Detect which cell encompasses the target text, then output its (x, y) center coordinate. 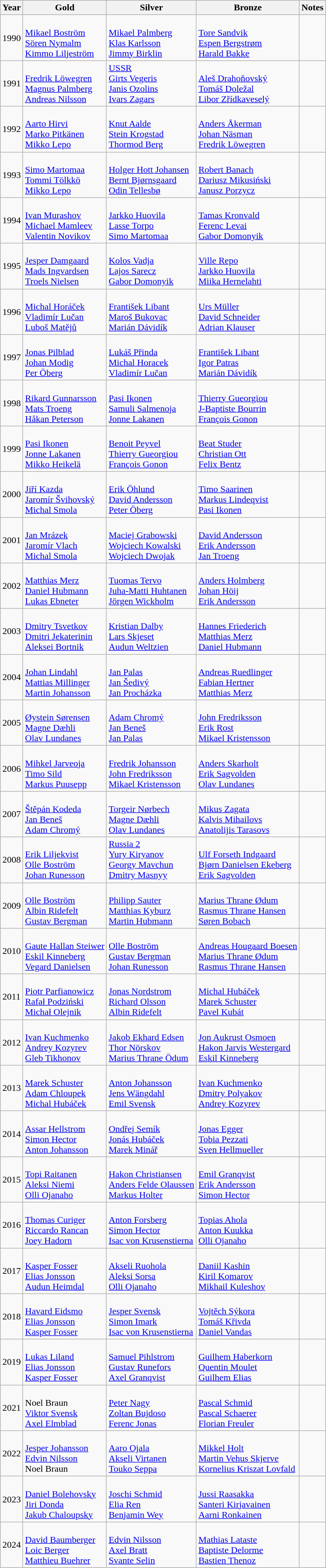
Notes (312, 8)
Benoit PeyvelThierry GueorgiouFrançois Gonon (151, 449)
Emil GranqvistErik AnderssonSimon Hector (248, 1179)
2009 (12, 905)
John FredrikssonErik RostMikael Kristensson (248, 723)
2007 (12, 814)
Urs MüllerDavid SchneiderAdrian Klauser (248, 311)
2006 (12, 769)
David BaumbergerLoic Berger Matthieu Buehrer (65, 1545)
Jon Aukrust OsmoenHakon Jarvis WestergardEskil Kinneberg (248, 1043)
Mathias LatasteBaptiste DelormeBastien Thenoz (248, 1545)
Topi RaitanenAleksi NiemiOlli Ojanaho (65, 1179)
Matthias MerzDaniel HubmannLukas Ebneter (65, 586)
Kasper FosserElias JonssonAudun Heimdal (65, 1271)
Lukas LilandElias JonssonKasper Fosser (65, 1362)
Tore SandvikEspen BergstrømHarald Bakke (248, 38)
Noel BraunViktor SvenskAxel Elmblad (65, 1408)
Mikael BoströmSören NymalmKimmo Liljeström (65, 38)
Øystein SørensenMagne DæhliOlav Lundanes (65, 723)
Jesper JohanssonEdvin NilssonNoel Braun (65, 1454)
2011 (12, 996)
Johan LindahlMattias MillingerMartin Johansson (65, 677)
Marek SchusterAdam ChloupekMichal Hubáček (65, 1088)
Andreas Hougaard BoesenMarius Thrane ØdumRasmus Thrane Hansen (248, 951)
Mikus ZagataKalvis MihailovsAnatolijis Tarasovs (248, 814)
Timo SaarinenMarkus LindeqvistPasi Ikonen (248, 494)
1996 (12, 311)
Jakob Ekhard EdsenThor NörskovMarius Thrane Ödum (151, 1043)
USSRGirts VegerisJanis OzolinsIvars Zagars (151, 84)
2019 (12, 1362)
Torgeir NørbechMagne DæhliOlav Lundanes (151, 814)
2008 (12, 860)
1999 (12, 449)
Ville RepoJarkko HuovilaMiika Hernelahti (248, 266)
Maciej GrabowskiWojciech KowalskiWojciech Dwojak (151, 540)
Adam ChromýJan BenešJan Palas (151, 723)
Beat StuderChristian OttFelix Bentz (248, 449)
Dmitry TsvetkovDmitri JekaterininAleksei Bortnik (65, 631)
Marius Thrane ØdumRasmus Thrane HansenSøren Bobach (248, 905)
2005 (12, 723)
Edvin NilssonAxel BrattSvante Selin (151, 1545)
Guilhem HaberkornQuentin MouletGuilhem Elias (248, 1362)
Simo MartomaaTommi TölkköMikko Lepo (65, 175)
Vojtěch SýkoraTomáš KřivdaDaniel Vandas (248, 1316)
Pasi IkonenSamuli SalmenojaJonne Lakanen (151, 403)
Daniel BolehovskyJiri DondaJakub Chaloupsky (65, 1499)
2016 (12, 1225)
Kristian DalbyLars SkjesetAudun Weltzien (151, 631)
Philipp SauterMatthias KyburzMartin Hubmann (151, 905)
1991 (12, 84)
2017 (12, 1271)
Aleš DrahoňovskýTomáš DoležalLibor Zřídkaveselý (248, 84)
Aarto HirviMarko PitkänenMikko Lepo (65, 129)
Erik ÖhlundDavid AnderssonPeter Öberg (151, 494)
Holger Hott JohansenBernt BjørnsgaardOdin Tellesbø (151, 175)
Akseli RuoholaAleksi SorsaOlli Ojanaho (151, 1271)
Anton JohanssonJens WängdahlEmil Svensk (151, 1088)
Jesper SvenskSimon ImarkIsac von Krusenstierna (151, 1316)
Ondřej SemíkJonás HubáčekMarek Minář (151, 1134)
2018 (12, 1316)
Ivan KuchmenkoDmitry PolyakovAndrey Kozyrev (248, 1088)
Pasi IkonenJonne LakanenMikko Heikelä (65, 449)
1998 (12, 403)
Olle BoströmAlbin RidefeltGustav Bergman (65, 905)
Havard EidsmoElias JonssonKasper Fosser (65, 1316)
Peter NagyZoltan BujdosoFerenc Jonas (151, 1408)
Hannes FriederichMatthias MerzDaniel Hubmann (248, 631)
Robert BanachDariusz MikusińskiJanusz Porzycz (248, 175)
Ulf Forseth IndgaardBjørn Danielsen EkebergErik Sagvolden (248, 860)
František LibantIgor PatrasMarián Dávidík (248, 357)
Tamas KronvaldFerenc LevaiGabor Domonyik (248, 220)
Anders SkarholtErik SagvoldenOlav Lundanes (248, 769)
Tuomas TervoJuha-Matti HuhtanenJörgen Wickholm (151, 586)
Thierry GueorgiouJ-Baptiste BourrinFrançois Gonon (248, 403)
Jonas EggerTobia PezzatiSven Hellmueller (248, 1134)
Kolos VadjaLajos SareczGabor Domonyik (151, 266)
2002 (12, 586)
Samuel PihlstromGustav RuneforsAxel Granqvist (151, 1362)
Andreas RuedlingerFabian HertnerMatthias Merz (248, 677)
Pascal SchmidPascal SchaererFlorian Freuler (248, 1408)
2024 (12, 1545)
1997 (12, 357)
Mikael PalmbergKlas KarlssonJimmy Birklin (151, 38)
Mikkel HoltMartin Vehus SkjerveKornelius Kriszat Lovfald (248, 1454)
2015 (12, 1179)
Rikard GunnarssonMats TroengHåkan Peterson (65, 403)
Jesper DamgaardMads IngvardsenTroels Nielsen (65, 266)
Gaute Hallan SteiwerEskil KinnebergVegard Danielsen (65, 951)
2001 (12, 540)
Anton ForsbergSimon HectorIsac von Krusenstierna (151, 1225)
2023 (12, 1499)
Michal HoráčekVladimír LučanLuboš Matějů (65, 311)
1990 (12, 38)
2022 (12, 1454)
Jan MrázekJaromír VlachMichal Smola (65, 540)
Jussi RaasakkaSanteri KirjavainenAarni Ronkainen (248, 1499)
1992 (12, 129)
Hakon ChristiansenAnders Felde OlaussenMarkus Holter (151, 1179)
Michal HubáčekMarek SchusterPavel Kubát (248, 996)
2010 (12, 951)
Bronze (248, 8)
Fredrik JohanssonJohn FredrikssonMikael Kristensson (151, 769)
David AnderssonErik AnderssonJan Troeng (248, 540)
1993 (12, 175)
Joschi Schmid Elia RenBenjamin Wey (151, 1499)
Assar HellstromSimon HectorAnton Johansson (65, 1134)
Anders HolmbergJohan HöijErik Andersson (248, 586)
2012 (12, 1043)
1994 (12, 220)
2004 (12, 677)
Jarkko HuovilaLasse TorpoSimo Martomaa (151, 220)
Piotr ParfianowiczRafał PodzińskiMichał Olejnik (65, 996)
Aaro Ojala Akseli VirtanenTouko Seppa (151, 1454)
Mihkel JarveojaTimo SildMarkus Puusepp (65, 769)
Jonas PilbladJohan ModigPer Öberg (65, 357)
Russia 2Yury KiryanovGeorgy MavchunDmitry Masnyy (151, 860)
Silver (151, 8)
Štěpán KodedaJan BenešAdam Chromý (65, 814)
Knut AaldeStein KrogstadThormod Berg (151, 129)
Ivan KuchmenkoAndrey KozyrevGleb Tikhonov (65, 1043)
Jiří KazdaJaromír ŠvihovskýMichal Smola (65, 494)
Daniil KashinKiril KomarovMikhail Kuleshov (248, 1271)
1995 (12, 266)
Year (12, 8)
Jonas NordstromRichard OlssonAlbin Ridefelt (151, 996)
Lukáš PřindaMichal HoracekVladimír Lučan (151, 357)
2021 (12, 1408)
2014 (12, 1134)
Thomas CurigerRiccardo RancanJoey Hadorn (65, 1225)
Anders ÅkermanJohan NäsmanFredrik Löwegren (248, 129)
2013 (12, 1088)
Gold (65, 8)
Topias AholaAnton KuukkaOlli Ojanaho (248, 1225)
2003 (12, 631)
2000 (12, 494)
Erik LiljekvistOlle BoströmJohan Runesson (65, 860)
Fredrik LöwegrenMagnus PalmbergAndreas Nilsson (65, 84)
Olle BoströmGustav BergmanJohan Runesson (151, 951)
František LibantMaroš BukovacMarián Dávidík (151, 311)
Jan PalasJan ŠedivýJan Procházka (151, 677)
Ivan MurashovMichael MamleevValentin Novikov (65, 220)
